From the cell containing the given text, extract its center point as [X, Y] coordinate. 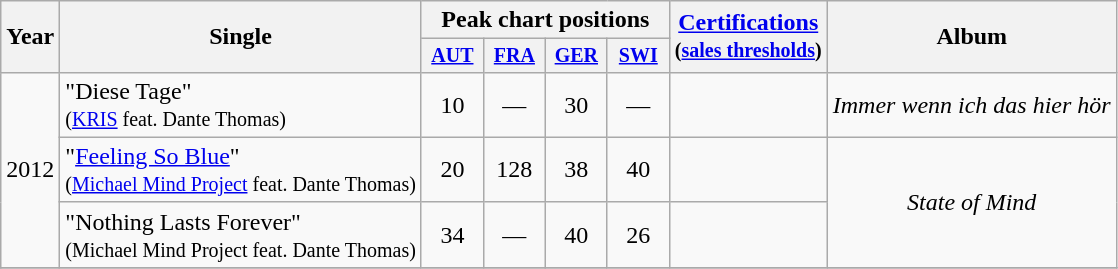
128 [514, 170]
Single [241, 37]
FRA [514, 56]
20 [452, 170]
"Feeling So Blue"(Michael Mind Project feat. Dante Thomas) [241, 170]
"Diese Tage"(KRIS feat. Dante Thomas) [241, 104]
Album [972, 37]
Year [30, 37]
2012 [30, 170]
State of Mind [972, 202]
10 [452, 104]
Peak chart positions [545, 20]
"Nothing Lasts Forever"(Michael Mind Project feat. Dante Thomas) [241, 234]
Immer wenn ich das hier hör [972, 104]
Certifications(sales thresholds) [748, 37]
AUT [452, 56]
26 [638, 234]
34 [452, 234]
GER [576, 56]
30 [576, 104]
SWI [638, 56]
38 [576, 170]
